Scan for the cell matching the given text and deliver its [x, y] coordinate at center. 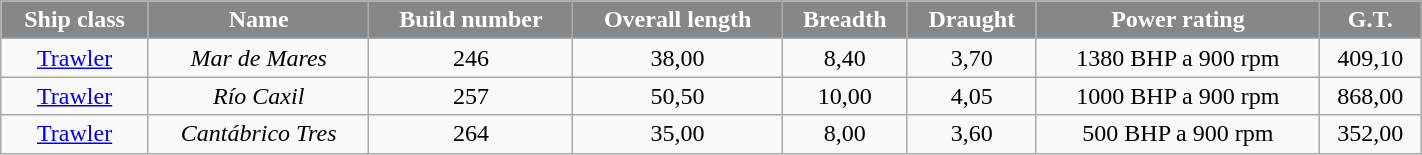
8,00 [844, 134]
Río Caxil [258, 96]
Breadth [844, 20]
1000 BHP a 900 rpm [1178, 96]
3,70 [972, 58]
Overall length [678, 20]
Power rating [1178, 20]
35,00 [678, 134]
Draught [972, 20]
38,00 [678, 58]
8,40 [844, 58]
Mar de Mares [258, 58]
500 BHP a 900 rpm [1178, 134]
1380 BHP a 900 rpm [1178, 58]
257 [471, 96]
868,00 [1370, 96]
264 [471, 134]
Ship class [75, 20]
Cantábrico Tres [258, 134]
4,05 [972, 96]
246 [471, 58]
10,00 [844, 96]
G.T. [1370, 20]
409,10 [1370, 58]
Build number [471, 20]
50,50 [678, 96]
352,00 [1370, 134]
3,60 [972, 134]
Name [258, 20]
